For the text-containing cell, return its midpoint in [x, y] coordinate format. 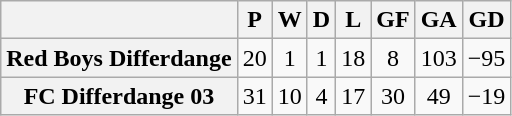
10 [290, 96]
18 [354, 58]
GF [393, 20]
FC Differdange 03 [119, 96]
P [254, 20]
30 [393, 96]
L [354, 20]
−19 [486, 96]
−95 [486, 58]
8 [393, 58]
49 [438, 96]
D [321, 20]
31 [254, 96]
17 [354, 96]
103 [438, 58]
4 [321, 96]
GA [438, 20]
Red Boys Differdange [119, 58]
W [290, 20]
20 [254, 58]
GD [486, 20]
